Determine the [x, y] coordinate at the center of the cell enclosing the given text.  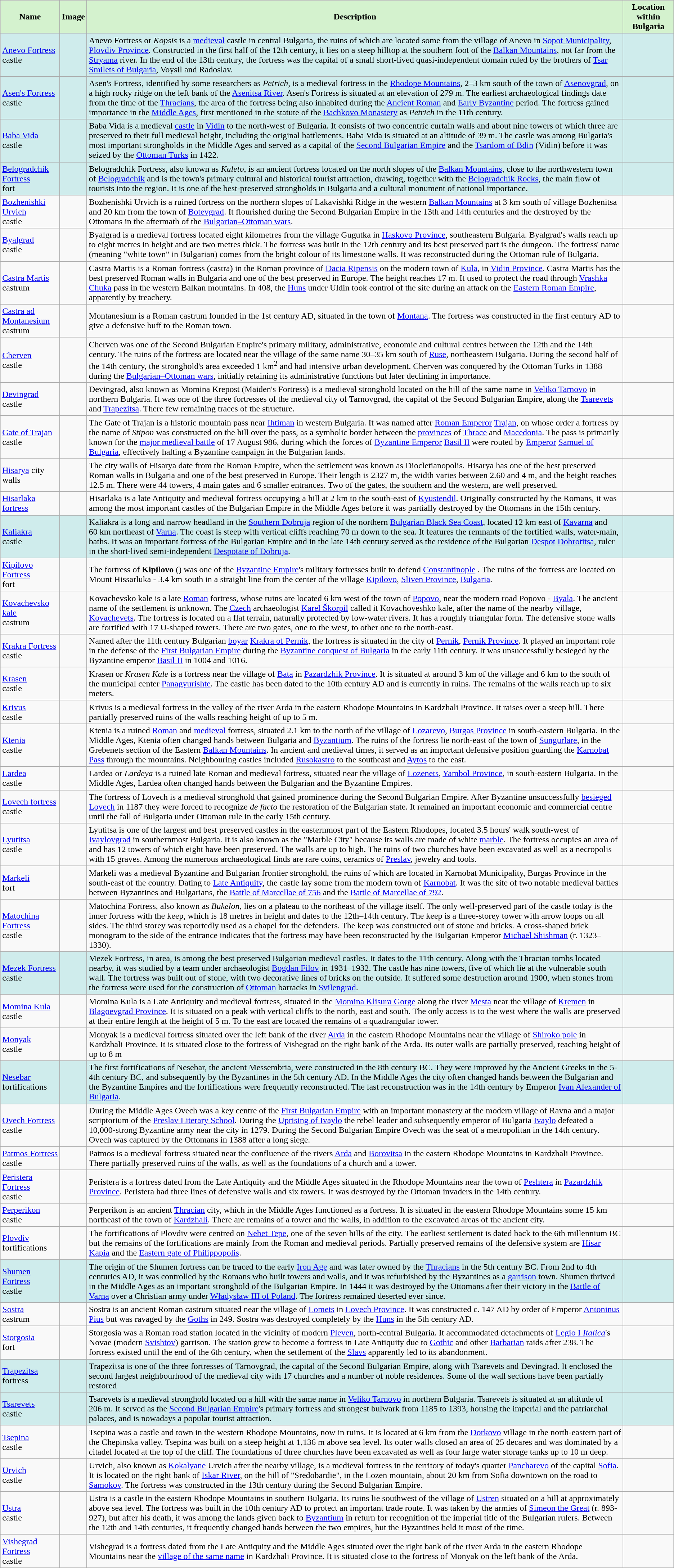
Location within Bulgaria [648, 17]
Storgosia fort [30, 1343]
Anevo Fortress castle [30, 55]
Gate of Trajan castle [30, 437]
Kaliakra castle [30, 536]
Lardea castle [30, 778]
Plovdiv fortifications [30, 1243]
Monyak castle [30, 1044]
Mezek Fortress castle [30, 973]
Asen's Fortress castle [30, 98]
Matochina Fortress castle [30, 925]
Nesebar fortifications [30, 1082]
Kovachevsko kale castrum [30, 613]
Momina Kula castle [30, 1011]
Castra Martis castrum [30, 283]
Krakra Fortress castle [30, 650]
Shumen Fortress castle [30, 1281]
Byalgrad castle [30, 245]
Vishegrad Fortress castle [30, 1551]
Castra ad Montanesium castrum [30, 321]
Lyutitsa castle [30, 844]
Ktenia castle [30, 745]
Markeli fort [30, 883]
Kipilovo Fortress fort [30, 575]
Patmos Fortress castle [30, 1158]
Trapezitsa fortress [30, 1376]
Description [355, 17]
Name [30, 17]
Baba Vida castle [30, 140]
Devingrad castle [30, 399]
Tsarevets castle [30, 1409]
Ustra castle [30, 1513]
Hisarlaka fortress [30, 503]
Lovech fortress castle [30, 807]
Urvich castle [30, 1475]
Perperikon castle [30, 1215]
Tsepina castle [30, 1442]
Image [73, 17]
Sostra castrum [30, 1314]
Ovech Fortress castle [30, 1125]
Cherven castle [30, 360]
Hisarya city walls [30, 475]
Belogradchik Fortress fort [30, 179]
Krivus castle [30, 712]
Krasen castle [30, 684]
Bozhenishki Urvich castle [30, 212]
Peristera Fortress castle [30, 1186]
